Output the [x, y] coordinate of the center of the cell containing the given text.  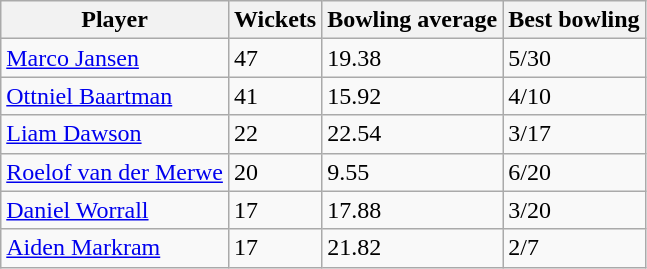
3/20 [574, 210]
Roelof van der Merwe [115, 172]
Aiden Markram [115, 248]
15.92 [412, 96]
Ottniel Baartman [115, 96]
47 [274, 58]
Bowling average [412, 20]
41 [274, 96]
6/20 [574, 172]
22 [274, 134]
Wickets [274, 20]
17.88 [412, 210]
4/10 [574, 96]
Player [115, 20]
20 [274, 172]
Liam Dawson [115, 134]
Daniel Worrall [115, 210]
5/30 [574, 58]
21.82 [412, 248]
Marco Jansen [115, 58]
19.38 [412, 58]
9.55 [412, 172]
3/17 [574, 134]
Best bowling [574, 20]
2/7 [574, 248]
22.54 [412, 134]
